For the text-containing cell, return its midpoint in (X, Y) coordinate format. 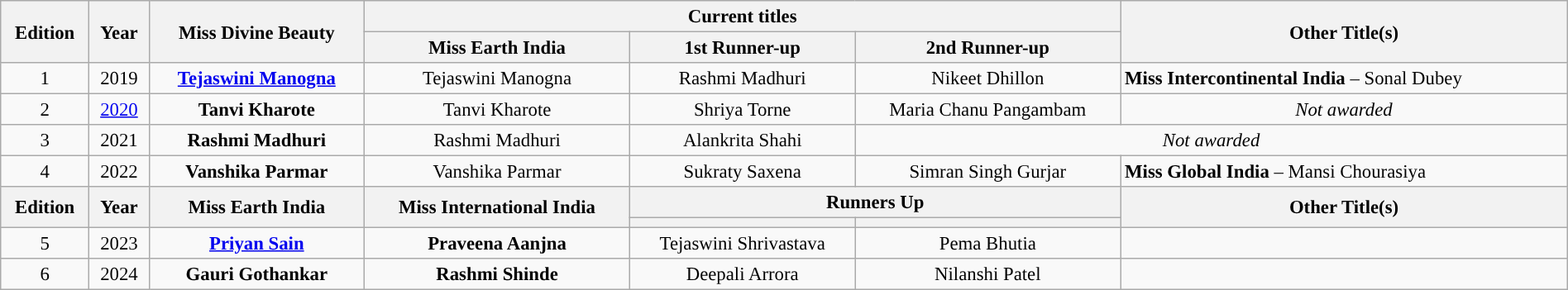
Runners Up (875, 202)
Nikeet Dhillon (987, 78)
2021 (119, 140)
2024 (119, 273)
Alankrita Shahi (743, 140)
3 (45, 140)
Priyan Sain (256, 243)
2nd Runner-up (987, 48)
2019 (119, 78)
Tejaswini Shrivastava (743, 243)
Maria Chanu Pangambam (987, 110)
Miss Divine Beauty (256, 31)
5 (45, 243)
Shriya Torne (743, 110)
1st Runner-up (743, 48)
1 (45, 78)
Praveena Aanjna (496, 243)
2 (45, 110)
Rashmi Shinde (496, 273)
Sukraty Saxena (743, 172)
2020 (119, 110)
Nilanshi Patel (987, 273)
6 (45, 273)
2023 (119, 243)
4 (45, 172)
Simran Singh Gurjar (987, 172)
Miss Intercontinental India – Sonal Dubey (1344, 78)
Pema Bhutia (987, 243)
Current titles (742, 17)
Miss Global India – Mansi Chourasiya (1344, 172)
2022 (119, 172)
Miss International India (496, 207)
Deepali Arrora (743, 273)
Gauri Gothankar (256, 273)
